Determine the (x, y) coordinate at the center of the cell enclosing the given text.  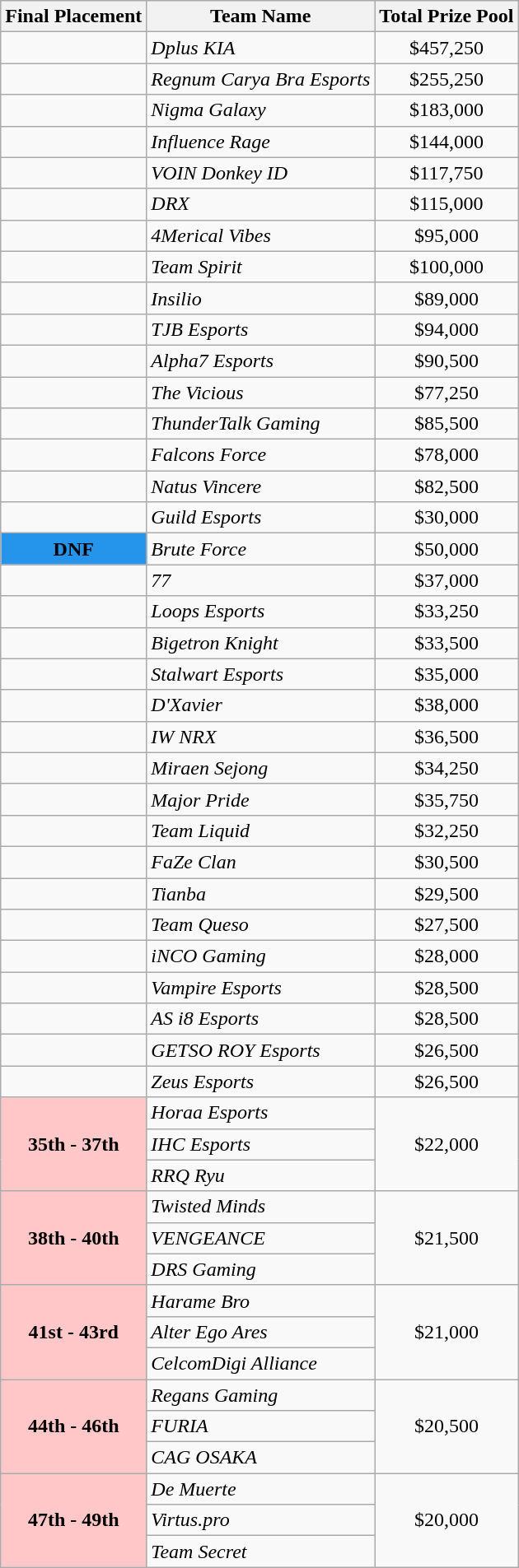
$457,250 (447, 48)
CAG OSAKA (260, 1458)
$33,500 (447, 643)
Horaa Esports (260, 1113)
$30,000 (447, 518)
Nigma Galaxy (260, 110)
$20,000 (447, 1520)
IW NRX (260, 737)
$34,250 (447, 768)
The Vicious (260, 393)
$38,000 (447, 705)
Total Prize Pool (447, 16)
Alter Ego Ares (260, 1332)
$77,250 (447, 393)
Team Queso (260, 925)
Stalwart Esports (260, 674)
$21,500 (447, 1238)
Influence Rage (260, 142)
$33,250 (447, 612)
Team Spirit (260, 267)
41st - 43rd (74, 1332)
Falcons Force (260, 455)
Major Pride (260, 799)
$36,500 (447, 737)
Team Name (260, 16)
D'Xavier (260, 705)
Dplus KIA (260, 48)
$37,000 (447, 580)
$117,750 (447, 173)
Guild Esports (260, 518)
35th - 37th (74, 1144)
$183,000 (447, 110)
Final Placement (74, 16)
$95,000 (447, 235)
FURIA (260, 1426)
Harame Bro (260, 1300)
$35,750 (447, 799)
Miraen Sejong (260, 768)
$27,500 (447, 925)
De Muerte (260, 1489)
iNCO Gaming (260, 956)
FaZe Clan (260, 862)
$89,000 (447, 298)
ThunderTalk Gaming (260, 424)
$100,000 (447, 267)
$94,000 (447, 329)
Brute Force (260, 549)
38th - 40th (74, 1238)
$21,000 (447, 1332)
$82,500 (447, 486)
Regans Gaming (260, 1395)
GETSO ROY Esports (260, 1050)
$115,000 (447, 204)
Zeus Esports (260, 1082)
$29,500 (447, 893)
Loops Esports (260, 612)
$85,500 (447, 424)
VOIN Donkey ID (260, 173)
Natus Vincere (260, 486)
DNF (74, 549)
$22,000 (447, 1144)
Tianba (260, 893)
Team Secret (260, 1552)
Vampire Esports (260, 988)
RRQ Ryu (260, 1175)
Bigetron Knight (260, 643)
Twisted Minds (260, 1207)
Regnum Carya Bra Esports (260, 79)
$30,500 (447, 862)
$255,250 (447, 79)
44th - 46th (74, 1426)
Team Liquid (260, 831)
Alpha7 Esports (260, 361)
$50,000 (447, 549)
$90,500 (447, 361)
IHC Esports (260, 1144)
DRX (260, 204)
$20,500 (447, 1426)
$144,000 (447, 142)
$28,000 (447, 956)
Virtus.pro (260, 1520)
$32,250 (447, 831)
TJB Esports (260, 329)
VENGEANCE (260, 1238)
CelcomDigi Alliance (260, 1363)
$78,000 (447, 455)
Insilio (260, 298)
DRS Gaming (260, 1269)
47th - 49th (74, 1520)
$35,000 (447, 674)
77 (260, 580)
4Merical Vibes (260, 235)
AS i8 Esports (260, 1019)
